Capture the cell that displays the provided text and extract its [X, Y] central coordinate. 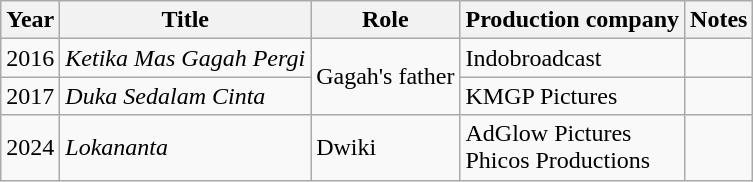
Lokananta [186, 148]
Ketika Mas Gagah Pergi [186, 58]
2024 [30, 148]
2016 [30, 58]
KMGP Pictures [572, 96]
Title [186, 20]
Indobroadcast [572, 58]
Gagah's father [386, 77]
Year [30, 20]
Dwiki [386, 148]
AdGlow PicturesPhicos Productions [572, 148]
2017 [30, 96]
Notes [719, 20]
Duka Sedalam Cinta [186, 96]
Role [386, 20]
Production company [572, 20]
